Output the [X, Y] coordinate of the center of the cell containing the given text.  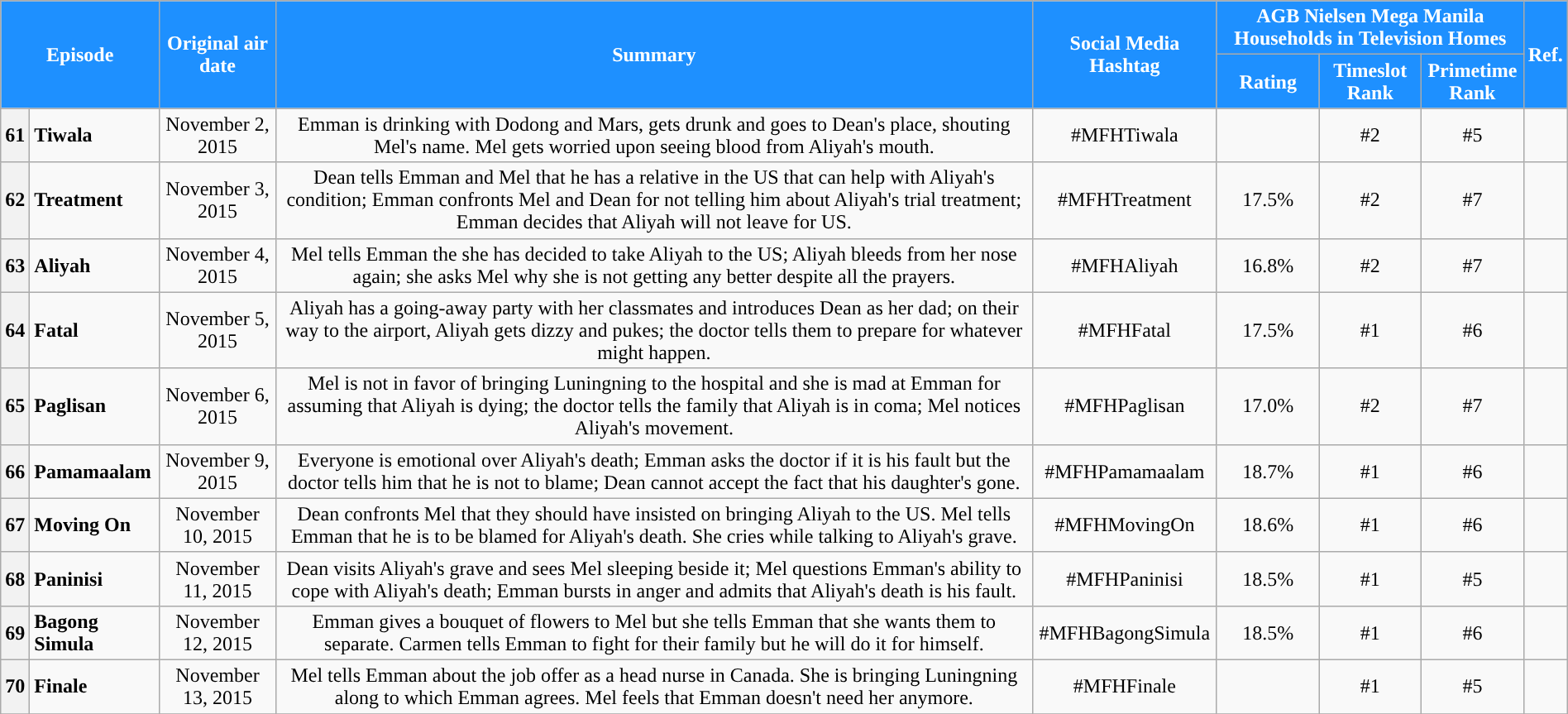
Aliyah [94, 265]
Ref. [1545, 55]
Fatal [94, 330]
62 [15, 200]
63 [15, 265]
Tiwala [94, 136]
November 3, 2015 [218, 200]
Bagong Simula [94, 632]
#MFHTiwala [1125, 136]
67 [15, 525]
70 [15, 687]
November 11, 2015 [218, 579]
Treatment [94, 200]
November 5, 2015 [218, 330]
Summary [653, 55]
Paglisan [94, 406]
Pamamaalam [94, 472]
#MFHPamamaalam [1125, 472]
November 2, 2015 [218, 136]
#MFHTreatment [1125, 200]
Finale [94, 687]
Rating [1268, 81]
November 6, 2015 [218, 406]
#MFHMovingOn [1125, 525]
61 [15, 136]
November 13, 2015 [218, 687]
November 4, 2015 [218, 265]
November 10, 2015 [218, 525]
65 [15, 406]
#MFHFinale [1125, 687]
November 12, 2015 [218, 632]
Original air date [218, 55]
November 9, 2015 [218, 472]
Primetime Rank [1473, 81]
17.0% [1268, 406]
Social Media Hashtag [1125, 55]
Episode [80, 55]
18.6% [1268, 525]
#MFHPaninisi [1125, 579]
Paninisi [94, 579]
68 [15, 579]
#MFHFatal [1125, 330]
66 [15, 472]
#MFHPaglisan [1125, 406]
#MFHBagongSimula [1125, 632]
Timeslot Rank [1370, 81]
16.8% [1268, 265]
64 [15, 330]
#MFHAliyah [1125, 265]
AGB Nielsen Mega Manila Households in Television Homes [1370, 28]
Moving On [94, 525]
69 [15, 632]
18.7% [1268, 472]
